Output the (x, y) coordinate of the center of the cell containing the given text.  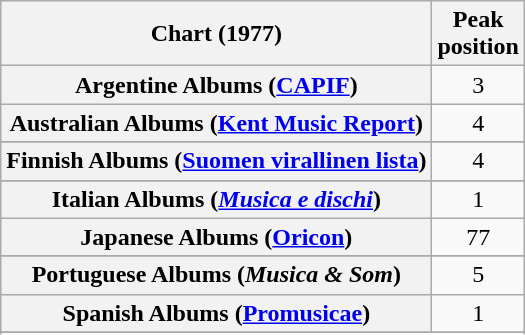
Finnish Albums (Suomen virallinen lista) (216, 161)
Spanish Albums (Promusicae) (216, 313)
Italian Albums (Musica e dischi) (216, 199)
Chart (1977) (216, 34)
3 (478, 85)
5 (478, 275)
Australian Albums (Kent Music Report) (216, 123)
Japanese Albums (Oricon) (216, 237)
Argentine Albums (CAPIF) (216, 85)
Peakposition (478, 34)
77 (478, 237)
Portuguese Albums (Musica & Som) (216, 275)
